Find where the given text appears and provide that cell's center as (x, y) coordinate. 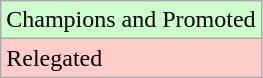
Relegated (131, 58)
Champions and Promoted (131, 20)
